Pinpoint the cell where the given text exists, returning its [x, y] midpoint coordinate. 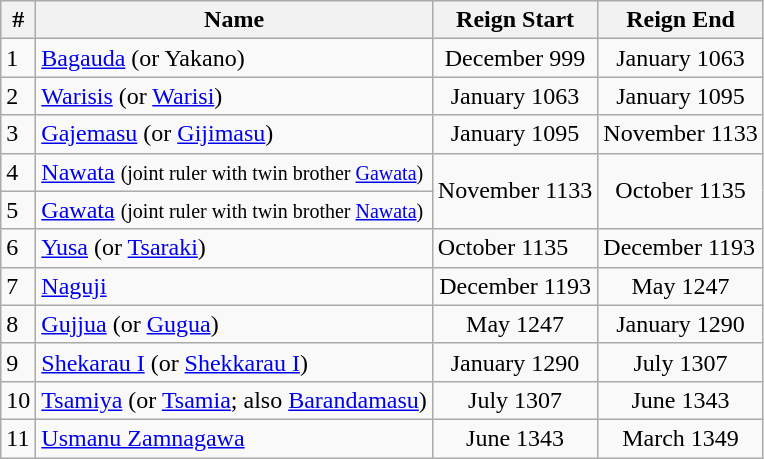
3 [18, 134]
Usmanu Zamnagawa [234, 438]
Name [234, 20]
Gajemasu (or Gijimasu) [234, 134]
December 999 [514, 58]
Shekarau I (or Shekkarau I) [234, 362]
Warisis (or Warisi) [234, 96]
7 [18, 286]
Gujjua (or Gugua) [234, 324]
5 [18, 210]
# [18, 20]
2 [18, 96]
9 [18, 362]
1 [18, 58]
March 1349 [680, 438]
Gawata (joint ruler with twin brother Nawata) [234, 210]
Naguji [234, 286]
8 [18, 324]
Nawata (joint ruler with twin brother Gawata) [234, 172]
Yusa (or Tsaraki) [234, 248]
4 [18, 172]
Reign End [680, 20]
Tsamiya (or Tsamia; also Barandamasu) [234, 400]
Bagauda (or Yakano) [234, 58]
6 [18, 248]
11 [18, 438]
Reign Start [514, 20]
10 [18, 400]
